Pinpoint the cell where the given text exists, returning its [X, Y] midpoint coordinate. 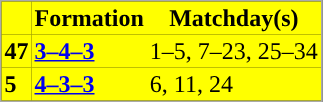
5 [17, 84]
4–3–3 [90, 84]
47 [17, 50]
Matchday(s) [234, 18]
Formation [90, 18]
1–5, 7–23, 25–34 [234, 50]
3–4–3 [90, 50]
6, 11, 24 [234, 84]
